Scan for the cell matching the given text and deliver its [X, Y] coordinate at center. 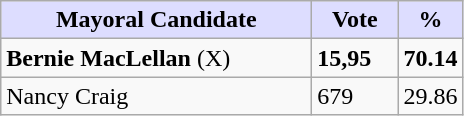
679 [355, 96]
Mayoral Candidate [156, 20]
Nancy Craig [156, 96]
% [430, 20]
Bernie MacLellan (X) [156, 58]
29.86 [430, 96]
70.14 [430, 58]
Vote [355, 20]
15,95 [355, 58]
